Return [X, Y] of the center of cell containing provided text 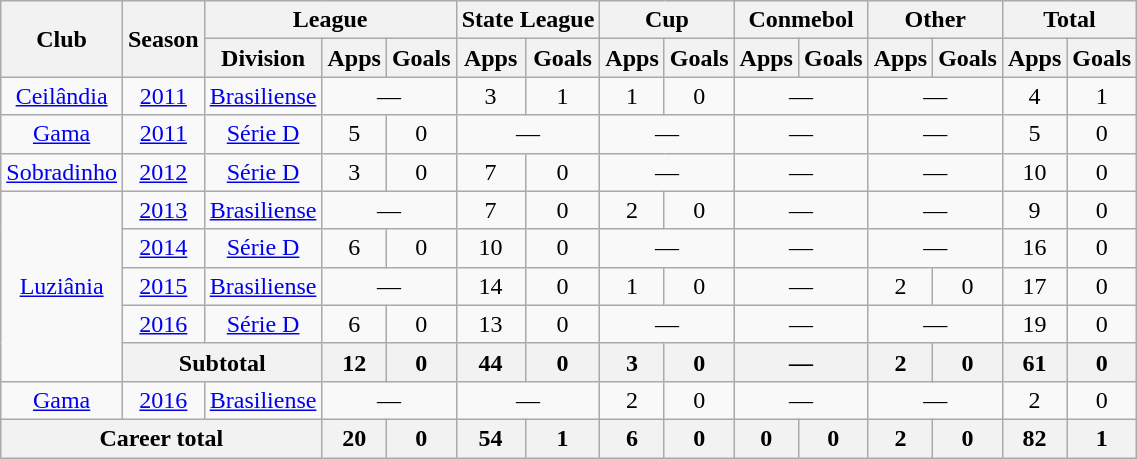
Subtotal [222, 362]
Division [263, 58]
Conmebol [801, 20]
Ceilândia [62, 96]
19 [1034, 324]
82 [1034, 438]
13 [490, 324]
61 [1034, 362]
12 [354, 362]
Season [163, 39]
Luziânia [62, 286]
2014 [163, 248]
2012 [163, 172]
Other [935, 20]
4 [1034, 96]
9 [1034, 210]
2013 [163, 210]
20 [354, 438]
Career total [162, 438]
Club [62, 39]
Total [1069, 20]
16 [1034, 248]
2015 [163, 286]
State League [528, 20]
17 [1034, 286]
54 [490, 438]
League [330, 20]
44 [490, 362]
Sobradinho [62, 172]
Cup [667, 20]
14 [490, 286]
